Pinpoint the cell where the given text exists, returning its (X, Y) midpoint coordinate. 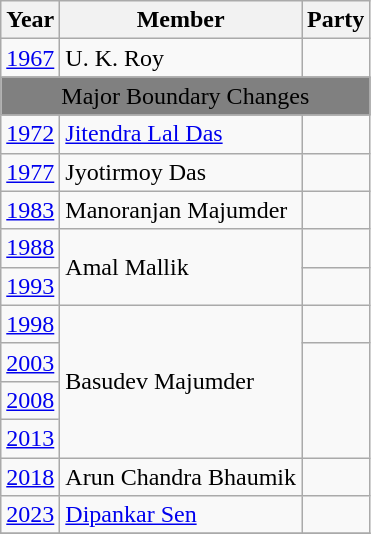
2003 (30, 362)
Dipankar Sen (181, 515)
1983 (30, 210)
Member (181, 20)
1972 (30, 134)
Arun Chandra Bhaumik (181, 477)
1967 (30, 58)
Amal Mallik (181, 267)
Basudev Majumder (181, 381)
Jyotirmoy Das (181, 172)
2018 (30, 477)
U. K. Roy (181, 58)
1993 (30, 286)
Party (336, 20)
Manoranjan Majumder (181, 210)
1998 (30, 324)
1988 (30, 248)
Year (30, 20)
2023 (30, 515)
2008 (30, 400)
1977 (30, 172)
Major Boundary Changes (186, 96)
2013 (30, 438)
Jitendra Lal Das (181, 134)
